Extract the (X, Y) coordinate from the center of the cell holding the provided text.  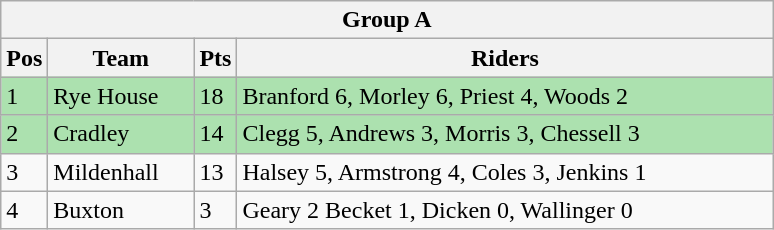
Pos (24, 58)
Team (121, 58)
18 (216, 96)
4 (24, 210)
Branford 6, Morley 6, Priest 4, Woods 2 (505, 96)
Group A (387, 20)
13 (216, 172)
Rye House (121, 96)
Riders (505, 58)
Geary 2 Becket 1, Dicken 0, Wallinger 0 (505, 210)
1 (24, 96)
14 (216, 134)
Mildenhall (121, 172)
Buxton (121, 210)
2 (24, 134)
Clegg 5, Andrews 3, Morris 3, Chessell 3 (505, 134)
Halsey 5, Armstrong 4, Coles 3, Jenkins 1 (505, 172)
Cradley (121, 134)
Pts (216, 58)
